Identify which cell holds the provided text, then report its (X, Y) central coordinate. 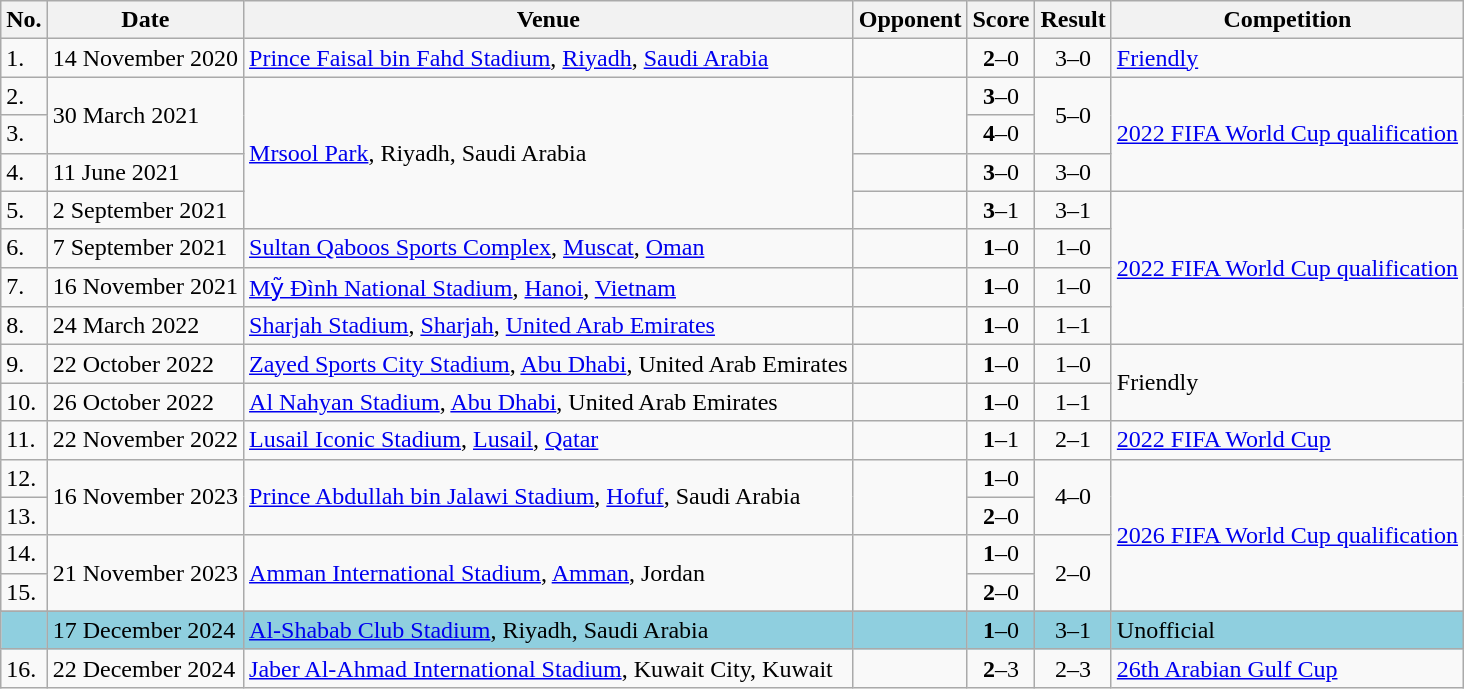
2–1 (1073, 440)
Sharjah Stadium, Sharjah, United Arab Emirates (549, 326)
Al-Shabab Club Stadium, Riyadh, Saudi Arabia (549, 630)
Amman International Stadium, Amman, Jordan (549, 573)
2022 FIFA World Cup (1287, 440)
4. (24, 172)
2 September 2021 (145, 210)
Sultan Qaboos Sports Complex, Muscat, Oman (549, 248)
Mỹ Đình National Stadium, Hanoi, Vietnam (549, 287)
17 December 2024 (145, 630)
Date (145, 20)
21 November 2023 (145, 573)
14. (24, 554)
Venue (549, 20)
No. (24, 20)
5. (24, 210)
Prince Abdullah bin Jalawi Stadium, Hofuf, Saudi Arabia (549, 497)
Competition (1287, 20)
Mrsool Park, Riyadh, Saudi Arabia (549, 153)
9. (24, 364)
11 June 2021 (145, 172)
14 November 2020 (145, 58)
7. (24, 287)
22 November 2022 (145, 440)
22 October 2022 (145, 364)
7 September 2021 (145, 248)
13. (24, 516)
Unofficial (1287, 630)
30 March 2021 (145, 115)
16 November 2023 (145, 497)
Prince Faisal bin Fahd Stadium, Riyadh, Saudi Arabia (549, 58)
5–0 (1073, 115)
Lusail Iconic Stadium, Lusail, Qatar (549, 440)
Result (1073, 20)
Opponent (910, 20)
26 October 2022 (145, 402)
26th Arabian Gulf Cup (1287, 668)
Al Nahyan Stadium, Abu Dhabi, United Arab Emirates (549, 402)
24 March 2022 (145, 326)
12. (24, 478)
1. (24, 58)
16 November 2021 (145, 287)
10. (24, 402)
11. (24, 440)
3. (24, 134)
2026 FIFA World Cup qualification (1287, 535)
6. (24, 248)
Zayed Sports City Stadium, Abu Dhabi, United Arab Emirates (549, 364)
8. (24, 326)
Jaber Al-Ahmad International Stadium, Kuwait City, Kuwait (549, 668)
15. (24, 592)
22 December 2024 (145, 668)
Score (1001, 20)
2. (24, 96)
16. (24, 668)
